Extract the (X, Y) coordinate from the center of the cell holding the provided text.  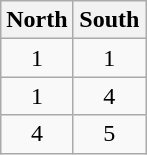
North (37, 20)
South (109, 20)
5 (109, 134)
